Return the (x, y) coordinate for the center point of the cell that contains the specified text.  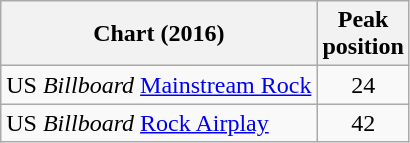
Peakposition (363, 34)
Chart (2016) (159, 34)
US Billboard Rock Airplay (159, 123)
42 (363, 123)
24 (363, 85)
US Billboard Mainstream Rock (159, 85)
